Output the (x, y) coordinate of the center of the cell containing the given text.  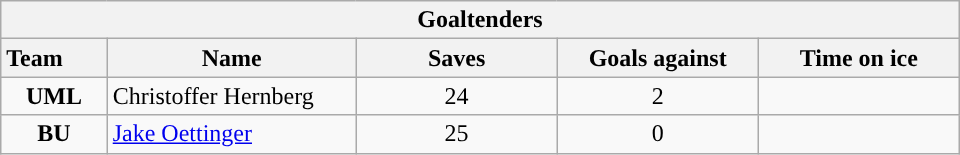
0 (658, 134)
Team (54, 58)
24 (456, 96)
Goals against (658, 58)
25 (456, 134)
Goaltenders (480, 20)
Time on ice (858, 58)
BU (54, 134)
UML (54, 96)
Saves (456, 58)
Jake Oettinger (232, 134)
2 (658, 96)
Name (232, 58)
Christoffer Hernberg (232, 96)
